Extract the [x, y] coordinate from the center of the cell holding the provided text.  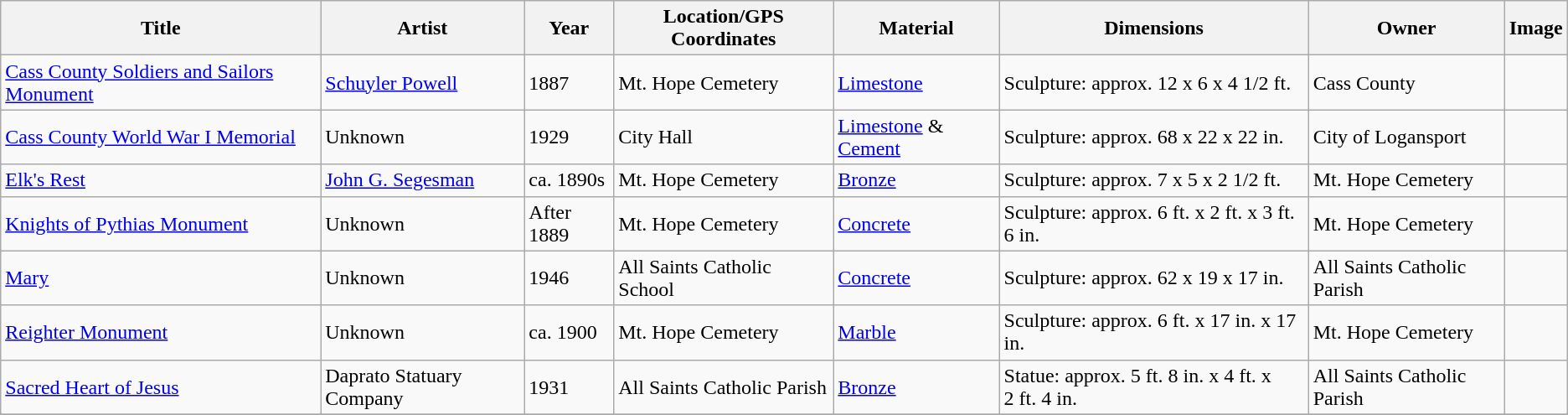
Sculpture: approx. 12 x 6 x 4 1/2 ft. [1154, 82]
Cass County [1406, 82]
Reighter Monument [161, 332]
1946 [570, 278]
City Hall [724, 137]
Daprato Statuary Company [422, 387]
Elk's Rest [161, 180]
Sculpture: approx. 6 ft. x 2 ft. x 3 ft. 6 in. [1154, 223]
Image [1536, 29]
Dimensions [1154, 29]
John G. Segesman [422, 180]
Year [570, 29]
Knights of Pythias Monument [161, 223]
After 1889 [570, 223]
Sculpture: approx. 62 x 19 x 17 in. [1154, 278]
1929 [570, 137]
Cass County World War I Memorial [161, 137]
Marble [916, 332]
Material [916, 29]
Cass County Soldiers and Sailors Monument [161, 82]
ca. 1890s [570, 180]
ca. 1900 [570, 332]
Limestone [916, 82]
Schuyler Powell [422, 82]
Mary [161, 278]
City of Logansport [1406, 137]
Location/GPS Coordinates [724, 29]
Statue: approx. 5 ft. 8 in. x 4 ft. x 2 ft. 4 in. [1154, 387]
1887 [570, 82]
Sculpture: approx. 7 x 5 x 2 1/2 ft. [1154, 180]
1931 [570, 387]
Title [161, 29]
All Saints Catholic School [724, 278]
Artist [422, 29]
Sacred Heart of Jesus [161, 387]
Limestone & Cement [916, 137]
Sculpture: approx. 6 ft. x 17 in. x 17 in. [1154, 332]
Owner [1406, 29]
Sculpture: approx. 68 x 22 x 22 in. [1154, 137]
